Determine the (X, Y) coordinate at the center of the cell enclosing the given text.  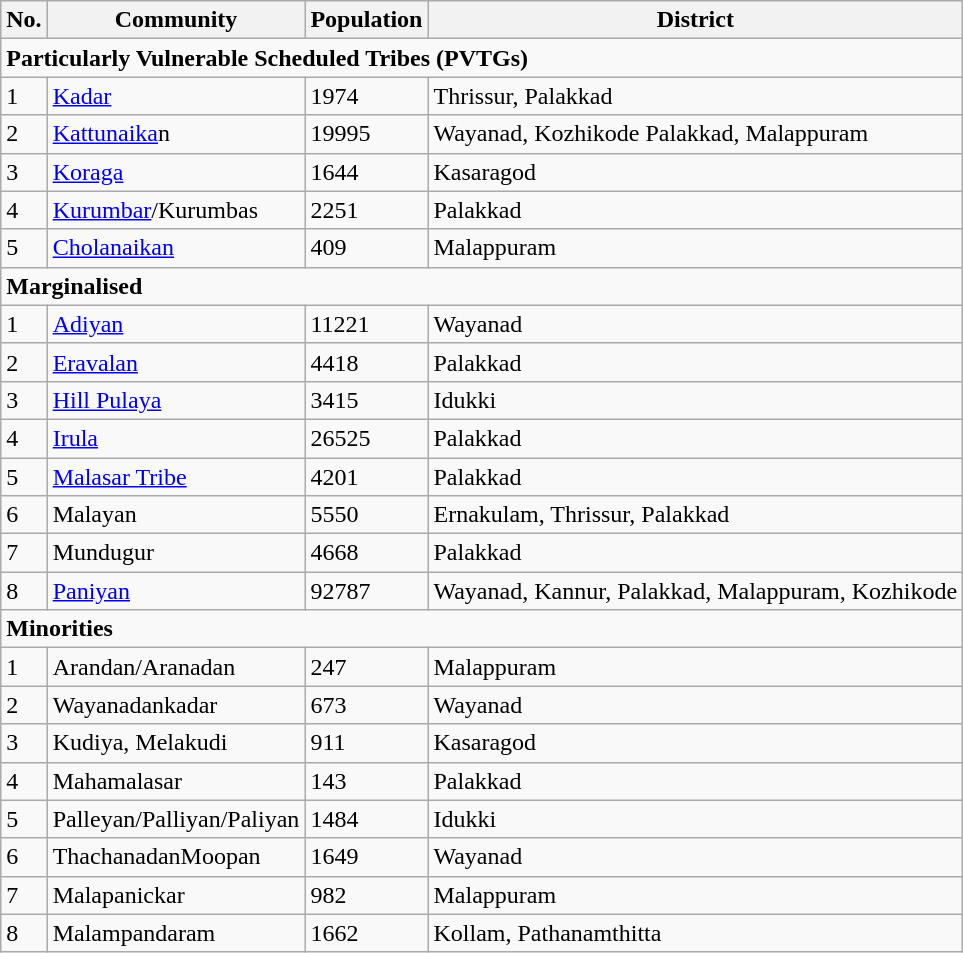
ThachanadanMoopan (176, 857)
Wayanad, Kozhikode Palakkad, Malappuram (696, 134)
1974 (366, 96)
Particularly Vulnerable Scheduled Tribes (PVTGs) (482, 58)
143 (366, 781)
District (696, 20)
Malapanickar (176, 895)
Malayan (176, 515)
Eravalan (176, 362)
Kurumbar/Kurumbas (176, 210)
911 (366, 743)
Arandan/Aranadan (176, 667)
Paniyan (176, 591)
Ernakulam, Thrissur, Palakkad (696, 515)
Cholanaikan (176, 248)
2251 (366, 210)
Koraga (176, 172)
673 (366, 705)
Palleyan/Palliyan/Paliyan (176, 819)
Wayanadankadar (176, 705)
3415 (366, 400)
Malampandaram (176, 933)
1484 (366, 819)
Community (176, 20)
Mundugur (176, 553)
Hill Pulaya (176, 400)
26525 (366, 438)
92787 (366, 591)
4418 (366, 362)
247 (366, 667)
1649 (366, 857)
19995 (366, 134)
Population (366, 20)
Thrissur, Palakkad (696, 96)
982 (366, 895)
5550 (366, 515)
Adiyan (176, 324)
Wayanad, Kannur, Palakkad, Malappuram, Kozhikode (696, 591)
409 (366, 248)
Kadar (176, 96)
Irula (176, 438)
4201 (366, 477)
Kattunaikan (176, 134)
No. (24, 20)
Minorities (482, 629)
Mahamalasar (176, 781)
Kudiya, Melakudi (176, 743)
1662 (366, 933)
1644 (366, 172)
4668 (366, 553)
Malasar Tribe (176, 477)
Marginalised (482, 286)
Kollam, Pathanamthitta (696, 933)
11221 (366, 324)
